Provide the (X, Y) coordinate of the cell's center where the given text is located.  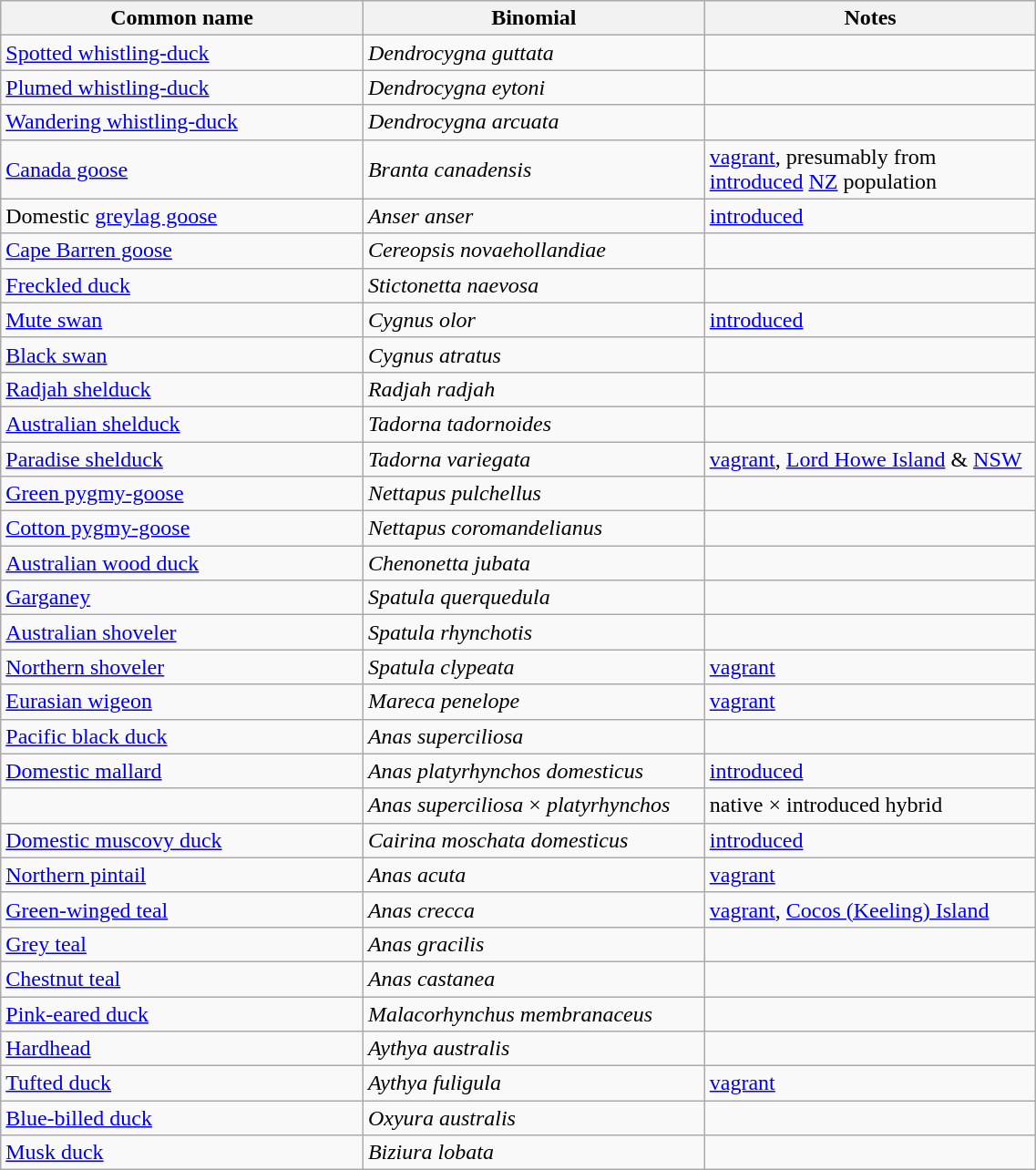
Pink-eared duck (182, 1014)
Anas platyrhynchos domesticus (534, 771)
Pacific black duck (182, 736)
Mareca penelope (534, 702)
Biziura lobata (534, 1153)
Hardhead (182, 1049)
Anas crecca (534, 909)
Cairina moschata domesticus (534, 840)
Oxyura australis (534, 1118)
Spatula clypeata (534, 667)
Binomial (534, 18)
Aythya fuligula (534, 1083)
Australian wood duck (182, 563)
Black swan (182, 354)
Dendrocygna arcuata (534, 122)
Musk duck (182, 1153)
Wandering whistling-duck (182, 122)
Radjah radjah (534, 389)
Mute swan (182, 320)
Anas gracilis (534, 944)
Anas superciliosa (534, 736)
Dendrocygna guttata (534, 53)
Anas superciliosa × platyrhynchos (534, 806)
native × introduced hybrid (870, 806)
Cereopsis novaehollandiae (534, 251)
Stictonetta naevosa (534, 285)
Common name (182, 18)
Cotton pygmy-goose (182, 529)
Canada goose (182, 169)
vagrant, Lord Howe Island & NSW (870, 458)
Eurasian wigeon (182, 702)
Northern pintail (182, 875)
Notes (870, 18)
Plumed whistling-duck (182, 87)
Spotted whistling-duck (182, 53)
vagrant, presumably from introduced NZ population (870, 169)
vagrant, Cocos (Keeling) Island (870, 909)
Nettapus coromandelianus (534, 529)
Cygnus olor (534, 320)
Australian shoveler (182, 632)
Garganey (182, 598)
Nettapus pulchellus (534, 494)
Green-winged teal (182, 909)
Australian shelduck (182, 424)
Malacorhynchus membranaceus (534, 1014)
Chenonetta jubata (534, 563)
Anser anser (534, 216)
Blue-billed duck (182, 1118)
Anas acuta (534, 875)
Cygnus atratus (534, 354)
Radjah shelduck (182, 389)
Grey teal (182, 944)
Tufted duck (182, 1083)
Domestic greylag goose (182, 216)
Green pygmy-goose (182, 494)
Paradise shelduck (182, 458)
Domestic mallard (182, 771)
Cape Barren goose (182, 251)
Spatula rhynchotis (534, 632)
Dendrocygna eytoni (534, 87)
Tadorna tadornoides (534, 424)
Aythya australis (534, 1049)
Northern shoveler (182, 667)
Tadorna variegata (534, 458)
Freckled duck (182, 285)
Spatula querquedula (534, 598)
Branta canadensis (534, 169)
Domestic muscovy duck (182, 840)
Anas castanea (534, 979)
Chestnut teal (182, 979)
